Search for the cell housing the specified text and yield its (x, y) center coordinate. 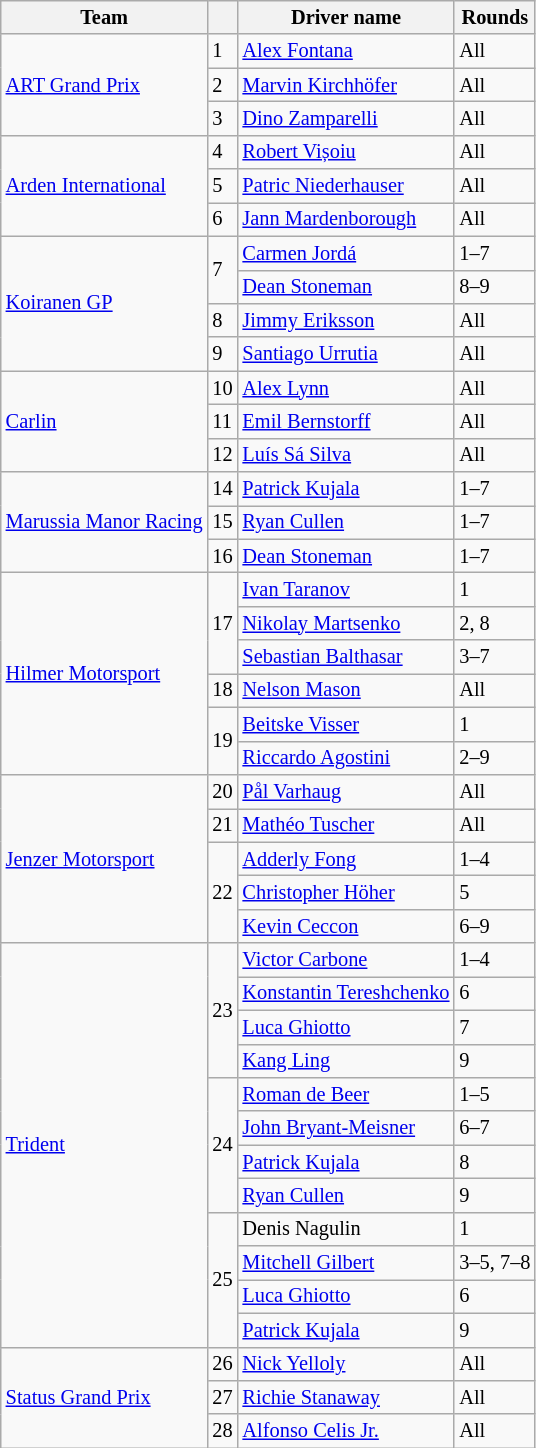
Christopher Höher (346, 892)
Jimmy Eriksson (346, 320)
Arden International (104, 186)
25 (222, 1280)
1–5 (494, 1094)
Rounds (494, 17)
Roman de Beer (346, 1094)
12 (222, 455)
Carmen Jordá (346, 253)
Koiranen GP (104, 304)
Luís Sá Silva (346, 455)
24 (222, 1144)
Santiago Urrutia (346, 354)
Adderly Fong (346, 859)
Alfonso Celis Jr. (346, 1431)
Nikolay Martsenko (346, 623)
Marvin Kirchhöfer (346, 85)
Kang Ling (346, 1061)
Riccardo Agostini (346, 758)
Jenzer Motorsport (104, 858)
6–9 (494, 926)
Alex Lynn (346, 388)
Victor Carbone (346, 960)
Konstantin Tereshchenko (346, 993)
Status Grand Prix (104, 1398)
14 (222, 489)
Sebastian Balthasar (346, 657)
26 (222, 1364)
17 (222, 622)
Mitchell Gilbert (346, 1263)
Marussia Manor Racing (104, 522)
Driver name (346, 17)
15 (222, 522)
Alex Fontana (346, 51)
Denis Nagulin (346, 1229)
Robert Vișoiu (346, 152)
18 (222, 690)
Beitske Visser (346, 724)
Dino Zamparelli (346, 118)
28 (222, 1431)
Richie Stanaway (346, 1397)
Patric Niederhauser (346, 186)
Hilmer Motorsport (104, 673)
21 (222, 825)
11 (222, 421)
Carlin (104, 422)
Ivan Taranov (346, 589)
Trident (104, 1145)
Kevin Ceccon (346, 926)
Team (104, 17)
20 (222, 791)
2–9 (494, 758)
ART Grand Prix (104, 84)
Nick Yelloly (346, 1364)
Jann Mardenborough (346, 219)
2, 8 (494, 623)
8–9 (494, 287)
Pål Varhaug (346, 791)
3–7 (494, 657)
27 (222, 1397)
22 (222, 892)
Nelson Mason (346, 690)
4 (222, 152)
3 (222, 118)
16 (222, 556)
19 (222, 740)
John Bryant-Meisner (346, 1128)
Emil Bernstorff (346, 421)
2 (222, 85)
23 (222, 1010)
Mathéo Tuscher (346, 825)
6–7 (494, 1128)
3–5, 7–8 (494, 1263)
10 (222, 388)
